Identify which cell holds the provided text, then report its (x, y) central coordinate. 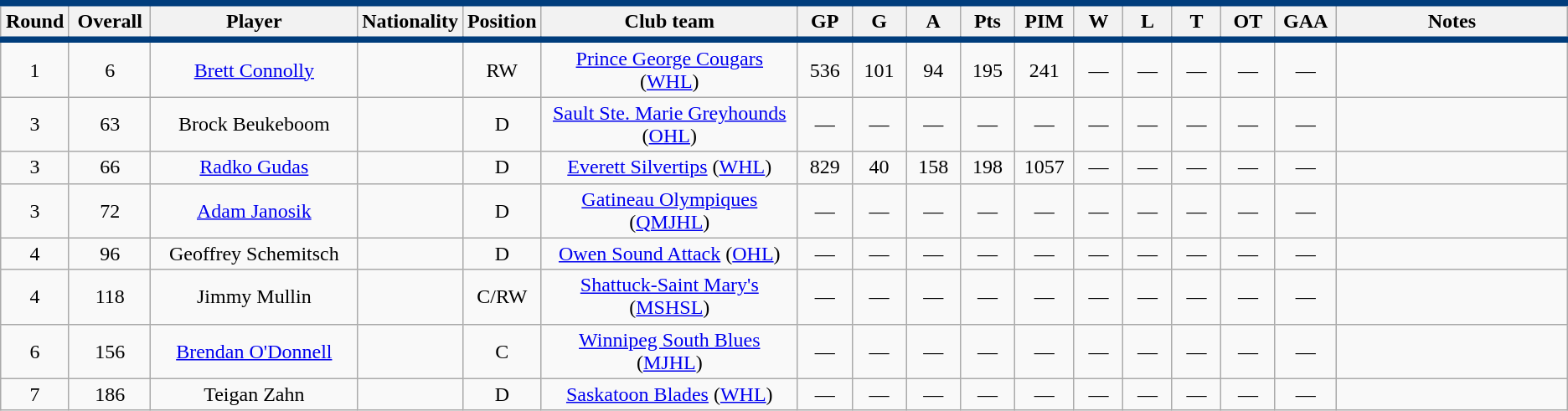
Winnipeg South Blues (MJHL) (669, 352)
C (502, 352)
198 (988, 167)
Jimmy Mullin (255, 296)
101 (879, 69)
A (933, 22)
1 (35, 69)
Teigan Zahn (255, 394)
Prince George Cougars (WHL) (669, 69)
Everett Silvertips (WHL) (669, 167)
Radko Gudas (255, 167)
7 (35, 394)
96 (110, 254)
829 (824, 167)
Sault Ste. Marie Greyhounds (OHL) (669, 124)
Brock Beukeboom (255, 124)
186 (110, 394)
Club team (669, 22)
Saskatoon Blades (WHL) (669, 394)
63 (110, 124)
156 (110, 352)
Owen Sound Attack (OHL) (669, 254)
Overall (110, 22)
Nationality (410, 22)
66 (110, 167)
195 (988, 69)
1057 (1044, 167)
T (1196, 22)
72 (110, 211)
Geoffrey Schemitsch (255, 254)
C/RW (502, 296)
PIM (1044, 22)
536 (824, 69)
118 (110, 296)
Gatineau Olympiques (QMJHL) (669, 211)
94 (933, 69)
GP (824, 22)
L (1148, 22)
Position (502, 22)
OT (1248, 22)
241 (1044, 69)
Pts (988, 22)
Brendan O'Donnell (255, 352)
Notes (1452, 22)
W (1099, 22)
40 (879, 167)
Player (255, 22)
Adam Janosik (255, 211)
158 (933, 167)
G (879, 22)
Brett Connolly (255, 69)
Round (35, 22)
GAA (1306, 22)
Shattuck-Saint Mary's (MSHSL) (669, 296)
RW (502, 69)
